Detect which cell encompasses the target text, then output its [x, y] center coordinate. 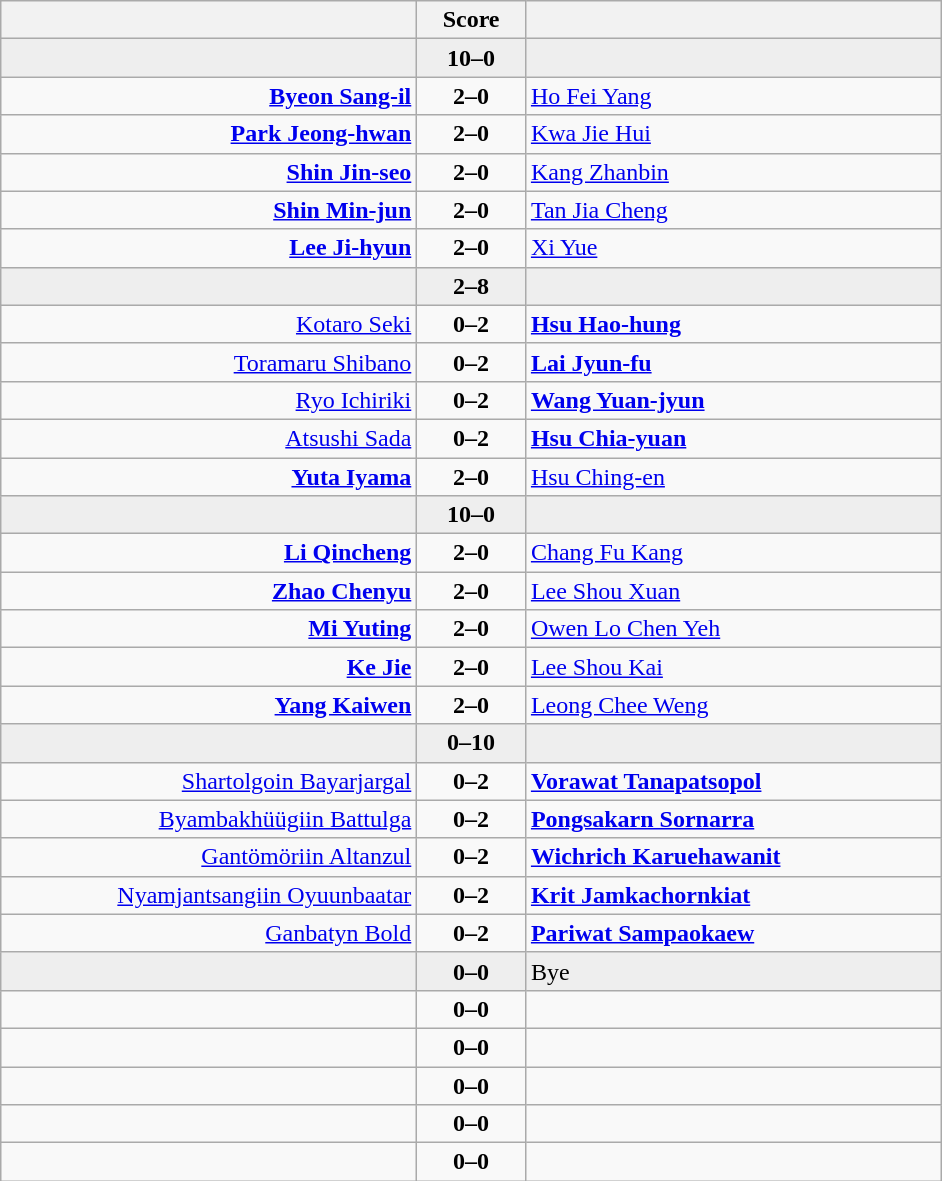
Mi Yuting [209, 629]
Park Jeong-hwan [209, 134]
Pongsakarn Sornarra [733, 819]
Li Qincheng [209, 553]
Leong Chee Weng [733, 705]
Yuta Iyama [209, 477]
Atsushi Sada [209, 438]
Shin Min-jun [209, 210]
Ho Fei Yang [733, 96]
Shartolgoin Bayarjargal [209, 781]
Tan Jia Cheng [733, 210]
Hsu Hao-hung [733, 324]
Kotaro Seki [209, 324]
Owen Lo Chen Yeh [733, 629]
Ganbatyn Bold [209, 933]
Lai Jyun-fu [733, 362]
Vorawat Tanapatsopol [733, 781]
Wichrich Karuehawanit [733, 857]
Krit Jamkachornkiat [733, 895]
Byeon Sang-il [209, 96]
Toramaru Shibano [209, 362]
Hsu Chia-yuan [733, 438]
Gantömöriin Altanzul [209, 857]
Kang Zhanbin [733, 172]
Pariwat Sampaokaew [733, 933]
Kwa Jie Hui [733, 134]
Ryo Ichiriki [209, 400]
Lee Shou Xuan [733, 591]
0–10 [472, 743]
Nyamjantsangiin Oyuunbaatar [209, 895]
Chang Fu Kang [733, 553]
Bye [733, 971]
Zhao Chenyu [209, 591]
Lee Ji-hyun [209, 248]
Lee Shou Kai [733, 667]
Byambakhüügiin Battulga [209, 819]
Yang Kaiwen [209, 705]
Shin Jin-seo [209, 172]
Ke Jie [209, 667]
2–8 [472, 286]
Xi Yue [733, 248]
Hsu Ching-en [733, 477]
Score [472, 20]
Wang Yuan-jyun [733, 400]
